Pinpoint the cell where the given text exists, returning its [X, Y] midpoint coordinate. 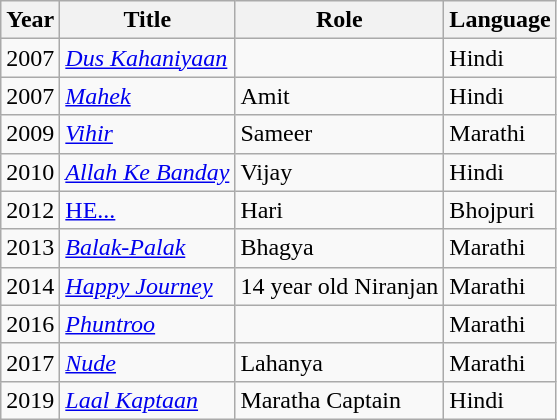
14 year old Niranjan [340, 286]
Bhojpuri [500, 210]
2012 [30, 210]
Language [500, 20]
Role [340, 20]
2010 [30, 172]
Phuntroo [148, 324]
Title [148, 20]
2013 [30, 248]
Hari [340, 210]
HE... [148, 210]
Maratha Captain [340, 400]
Balak-Palak [148, 248]
Year [30, 20]
2009 [30, 134]
Bhagya [340, 248]
Nude [148, 362]
Vihir [148, 134]
Vijay [340, 172]
Sameer [340, 134]
2014 [30, 286]
2017 [30, 362]
2019 [30, 400]
Laal Kaptaan [148, 400]
Dus Kahaniyaan [148, 58]
Amit [340, 96]
Lahanya [340, 362]
Mahek [148, 96]
Happy Journey [148, 286]
Allah Ke Banday [148, 172]
2016 [30, 324]
